Extract the (x, y) coordinate from the center of the cell holding the provided text.  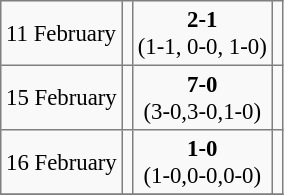
1-0(1-0,0-0,0-0) (202, 162)
15 February (62, 97)
2-1(1-1, 0-0, 1-0) (202, 33)
7-0(3-0,3-0,1-0) (202, 97)
16 February (62, 162)
11 February (62, 33)
